Detect which cell encompasses the target text, then output its [X, Y] center coordinate. 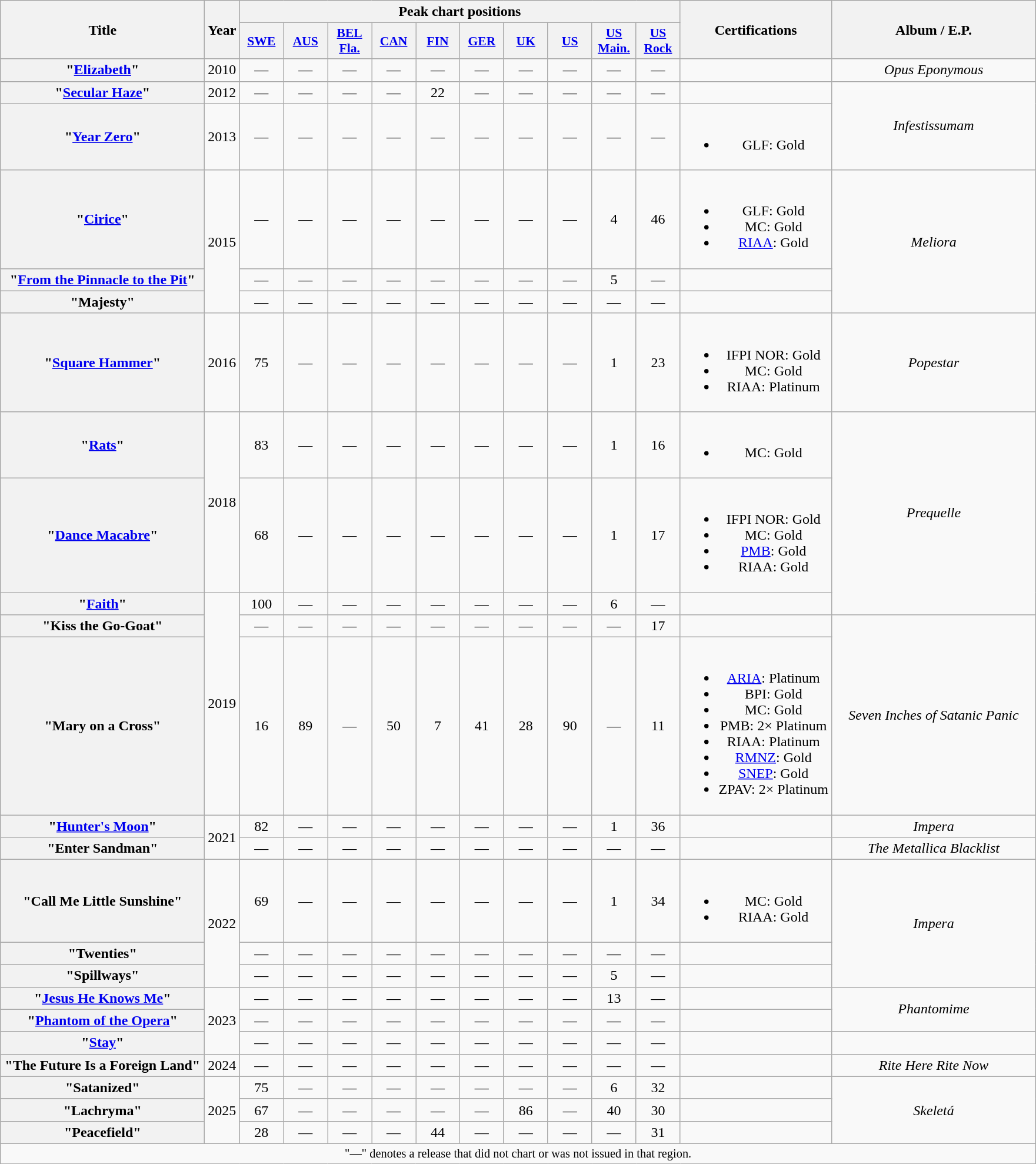
13 [614, 998]
"Faith" [102, 603]
2023 [222, 1020]
46 [658, 219]
11 [658, 726]
2012 [222, 92]
2010 [222, 70]
"From the Pinnacle to the Pit" [102, 280]
Skeletá [933, 1110]
"Phantom of the Opera" [102, 1020]
"Twenties" [102, 953]
"Satanized" [102, 1087]
Album / E.P. [933, 29]
Peak chart positions [460, 12]
Popestar [933, 362]
"Hunter's Moon" [102, 826]
82 [261, 826]
86 [526, 1110]
2021 [222, 837]
FIN [438, 41]
"Mary on a Cross" [102, 726]
"Rats" [102, 445]
"Call Me Little Sunshine" [102, 901]
2024 [222, 1065]
83 [261, 445]
"Secular Haze" [102, 92]
22 [438, 92]
Meliora [933, 241]
"Kiss the Go-Goat" [102, 626]
2025 [222, 1110]
Title [102, 29]
"Jesus He Knows Me" [102, 998]
7 [438, 726]
4 [614, 219]
ARIA: PlatinumBPI: GoldMC: GoldPMB: 2× PlatinumRIAA: PlatinumRMNZ: GoldSNEP: GoldZPAV: 2× Platinum [756, 726]
40 [614, 1110]
89 [306, 726]
Infestissumam [933, 126]
BELFla. [349, 41]
2016 [222, 362]
Opus Eponymous [933, 70]
67 [261, 1110]
MC: Gold [756, 445]
69 [261, 901]
"The Future Is a Foreign Land" [102, 1065]
"Spillways" [102, 976]
SWE [261, 41]
"Square Hammer" [102, 362]
USMain. [614, 41]
The Metallica Blacklist [933, 849]
UK [526, 41]
2018 [222, 501]
"Majesty" [102, 302]
"Year Zero" [102, 137]
Year [222, 29]
34 [658, 901]
MC: GoldRIAA: Gold [756, 901]
IFPI NOR: GoldMC: GoldRIAA: Platinum [756, 362]
Rite Here Rite Now [933, 1065]
2015 [222, 241]
44 [438, 1132]
"Enter Sandman" [102, 849]
GLF: Gold [756, 137]
90 [569, 726]
2022 [222, 923]
GER [481, 41]
41 [481, 726]
31 [658, 1132]
GLF: GoldMC: GoldRIAA: Gold [756, 219]
23 [658, 362]
"Dance Macabre" [102, 535]
"Elizabeth" [102, 70]
CAN [394, 41]
Prequelle [933, 513]
Phantomime [933, 1009]
"Lachryma" [102, 1110]
USRock [658, 41]
US [569, 41]
30 [658, 1110]
Seven Inches of Satanic Panic [933, 715]
"—" denotes a release that did not chart or was not issued in that region. [518, 1153]
IFPI NOR: GoldMC: GoldPMB: GoldRIAA: Gold [756, 535]
"Peacefield" [102, 1132]
32 [658, 1087]
2013 [222, 137]
"Cirice" [102, 219]
Certifications [756, 29]
"Stay" [102, 1043]
2019 [222, 703]
100 [261, 603]
AUS [306, 41]
68 [261, 535]
50 [394, 726]
36 [658, 826]
